Return the [x, y] coordinate for the center point of the cell that contains the specified text.  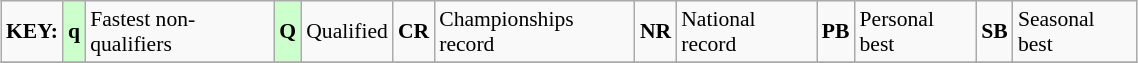
q [74, 32]
CR [414, 32]
Championships record [534, 32]
National record [746, 32]
PB [836, 32]
NR [656, 32]
Fastest non-qualifiers [180, 32]
Qualified [347, 32]
Seasonal best [1075, 32]
SB [994, 32]
Personal best [916, 32]
Q [288, 32]
KEY: [32, 32]
